Extract the (X, Y) coordinate from the center of the cell holding the provided text.  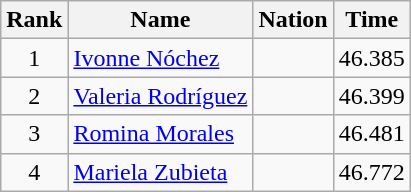
Romina Morales (160, 134)
46.481 (372, 134)
Rank (34, 20)
Nation (293, 20)
Ivonne Nóchez (160, 58)
46.385 (372, 58)
3 (34, 134)
4 (34, 172)
Mariela Zubieta (160, 172)
1 (34, 58)
46.772 (372, 172)
46.399 (372, 96)
Time (372, 20)
Valeria Rodríguez (160, 96)
Name (160, 20)
2 (34, 96)
